Detect which cell encompasses the target text, then output its (x, y) center coordinate. 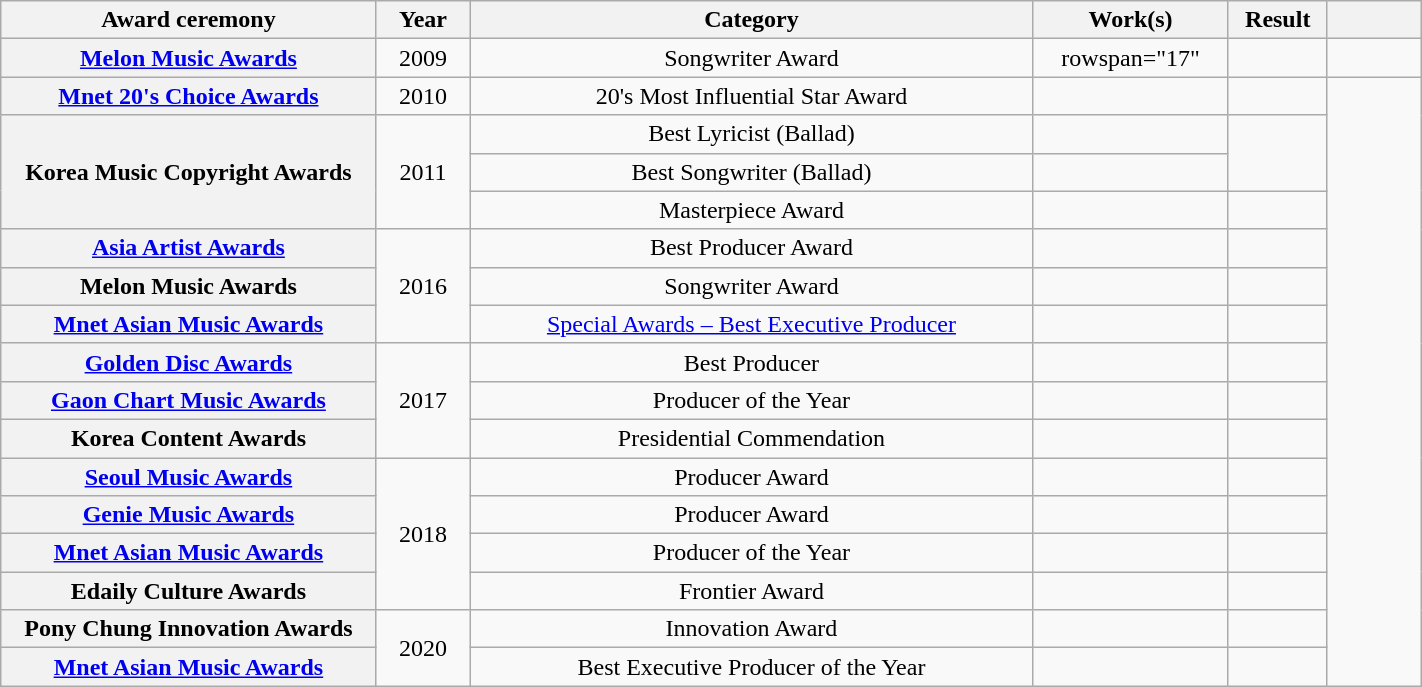
Mnet 20's Choice Awards (188, 96)
2011 (423, 172)
2010 (423, 96)
2009 (423, 58)
Frontier Award (752, 591)
Result (1278, 20)
Best Executive Producer of the Year (752, 667)
Category (752, 20)
2020 (423, 648)
Edaily Culture Awards (188, 591)
2017 (423, 400)
Asia Artist Awards (188, 248)
Work(s) (1130, 20)
Korea Content Awards (188, 438)
Award ceremony (188, 20)
Pony Chung Innovation Awards (188, 629)
Best Lyricist (Ballad) (752, 134)
Year (423, 20)
Gaon Chart Music Awards (188, 400)
Golden Disc Awards (188, 362)
Genie Music Awards (188, 515)
Best Producer (752, 362)
Seoul Music Awards (188, 477)
20's Most Influential Star Award (752, 96)
Presidential Commendation (752, 438)
rowspan="17" (1130, 58)
Best Songwriter (Ballad) (752, 172)
Masterpiece Award (752, 210)
Korea Music Copyright Awards (188, 172)
2016 (423, 286)
2018 (423, 534)
Best Producer Award (752, 248)
Innovation Award (752, 629)
Special Awards – Best Executive Producer (752, 324)
